From the cell containing the given text, extract its center point as [x, y] coordinate. 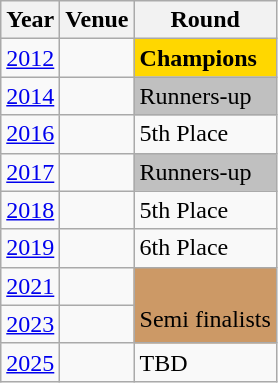
Champions [205, 58]
2016 [30, 134]
Year [30, 20]
Venue [97, 20]
6th Place [205, 248]
2019 [30, 248]
2023 [30, 324]
Round [205, 20]
2025 [30, 362]
Semi finalists [205, 305]
TBD [205, 362]
2014 [30, 96]
2018 [30, 210]
2012 [30, 58]
2021 [30, 286]
2017 [30, 172]
